Identify which cell holds the provided text, then report its [X, Y] central coordinate. 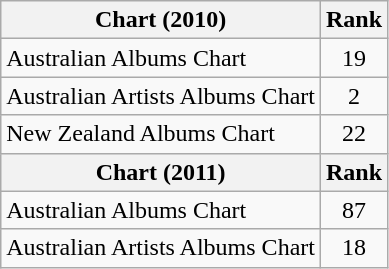
22 [354, 134]
New Zealand Albums Chart [161, 134]
Chart (2011) [161, 172]
87 [354, 210]
18 [354, 248]
Chart (2010) [161, 20]
19 [354, 58]
2 [354, 96]
